Return the (X, Y) coordinate for the center point of the cell that contains the specified text.  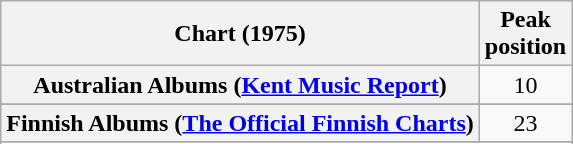
Chart (1975) (240, 34)
Peakposition (525, 34)
10 (525, 85)
Australian Albums (Kent Music Report) (240, 85)
Finnish Albums (The Official Finnish Charts) (240, 123)
23 (525, 123)
